Identify which cell holds the provided text, then report its [X, Y] central coordinate. 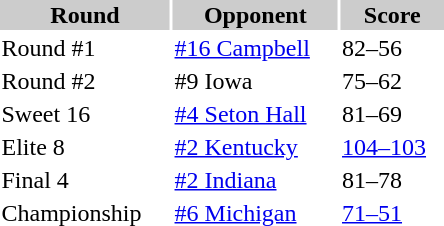
#2 Kentucky [255, 147]
81–69 [392, 114]
#9 Iowa [255, 81]
Elite 8 [85, 147]
Final 4 [85, 180]
Score [392, 15]
Sweet 16 [85, 114]
#4 Seton Hall [255, 114]
Round [85, 15]
#16 Campbell [255, 48]
75–62 [392, 81]
104–103 [392, 147]
Round #2 [85, 81]
81–78 [392, 180]
Round #1 [85, 48]
Opponent [255, 15]
82–56 [392, 48]
#2 Indiana [255, 180]
